Output the [X, Y] coordinate of the center of the cell containing the given text.  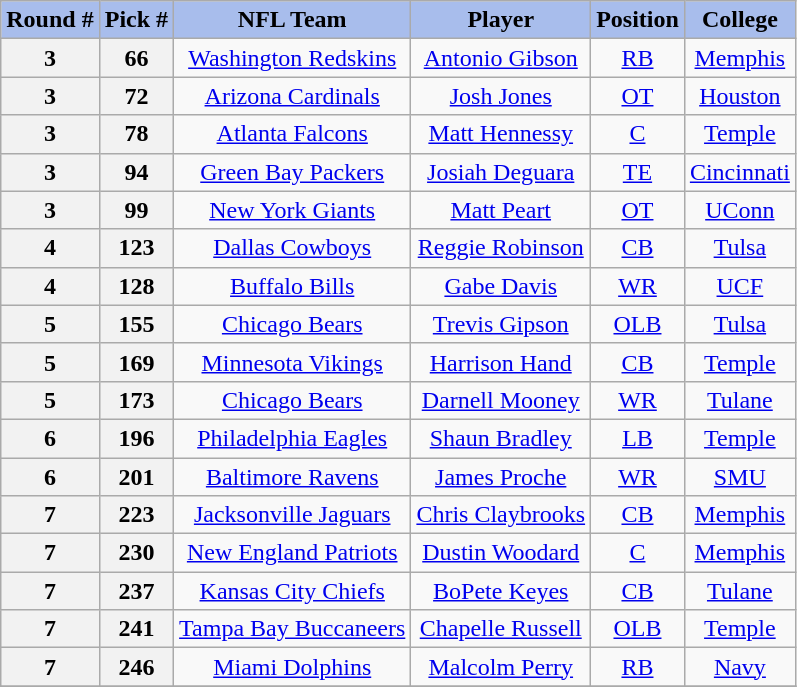
Gabe Davis [501, 286]
Kansas City Chiefs [292, 591]
66 [136, 58]
Green Bay Packers [292, 172]
SMU [740, 477]
Baltimore Ravens [292, 477]
Josiah Deguara [501, 172]
Buffalo Bills [292, 286]
Reggie Robinson [501, 248]
UCF [740, 286]
Josh Jones [501, 96]
Pick # [136, 20]
Round # [50, 20]
94 [136, 172]
Jacksonville Jaguars [292, 515]
Malcolm Perry [501, 667]
Player [501, 20]
Miami Dolphins [292, 667]
James Proche [501, 477]
Trevis Gipson [501, 324]
123 [136, 248]
246 [136, 667]
Dustin Woodard [501, 553]
99 [136, 210]
New York Giants [292, 210]
Houston [740, 96]
Harrison Hand [501, 362]
Darnell Mooney [501, 400]
Tampa Bay Buccaneers [292, 629]
169 [136, 362]
Position [638, 20]
BoPete Keyes [501, 591]
72 [136, 96]
Atlanta Falcons [292, 134]
TE [638, 172]
New England Patriots [292, 553]
Arizona Cardinals [292, 96]
Washington Redskins [292, 58]
UConn [740, 210]
Philadelphia Eagles [292, 438]
173 [136, 400]
LB [638, 438]
Chapelle Russell [501, 629]
Minnesota Vikings [292, 362]
201 [136, 477]
Dallas Cowboys [292, 248]
Matt Hennessy [501, 134]
128 [136, 286]
223 [136, 515]
NFL Team [292, 20]
Matt Peart [501, 210]
230 [136, 553]
196 [136, 438]
College [740, 20]
237 [136, 591]
78 [136, 134]
Antonio Gibson [501, 58]
Shaun Bradley [501, 438]
241 [136, 629]
Navy [740, 667]
Cincinnati [740, 172]
155 [136, 324]
Chris Claybrooks [501, 515]
